Pinpoint the cell where the given text exists, returning its [X, Y] midpoint coordinate. 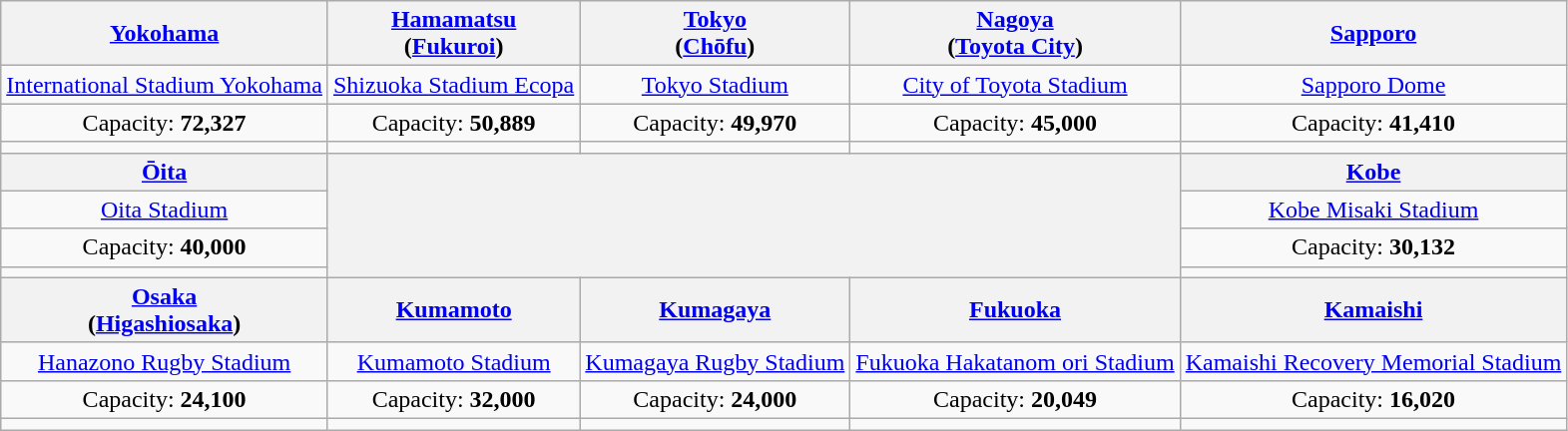
Capacity: 32,000 [453, 399]
Fukuoka [1015, 309]
Kobe Misaki Stadium [1373, 210]
Kamaishi Recovery Memorial Stadium [1373, 361]
Capacity: 40,000 [165, 247]
Capacity: 24,000 [715, 399]
Capacity: 30,132 [1373, 247]
Capacity: 20,049 [1015, 399]
Sapporo Dome [1373, 85]
City of Toyota Stadium [1015, 85]
Capacity: 72,327 [165, 123]
Capacity: 50,889 [453, 123]
Kumagaya [715, 309]
Capacity: 45,000 [1015, 123]
Capacity: 16,020 [1373, 399]
Kumagaya Rugby Stadium [715, 361]
Shizuoka Stadium Ecopa [453, 85]
Capacity: 24,100 [165, 399]
Capacity: 49,970 [715, 123]
Ōita [165, 172]
Sapporo [1373, 34]
Tokyo Stadium [715, 85]
Nagoya(Toyota City) [1015, 34]
Capacity: 41,410 [1373, 123]
Hamamatsu(Fukuroi) [453, 34]
International Stadium Yokohama [165, 85]
Kamaishi [1373, 309]
Fukuoka Hakatanom ori Stadium [1015, 361]
Tokyo(Chōfu) [715, 34]
Kobe [1373, 172]
Hanazono Rugby Stadium [165, 361]
Oita Stadium [165, 210]
Kumamoto Stadium [453, 361]
Kumamoto [453, 309]
Osaka(Higashiosaka) [165, 309]
Yokohama [165, 34]
